Scan for the cell matching the given text and deliver its (X, Y) coordinate at center. 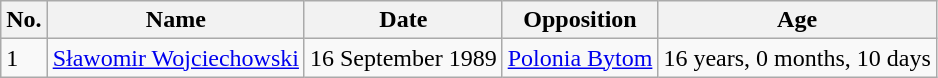
No. (24, 20)
1 (24, 58)
16 years, 0 months, 10 days (797, 58)
Date (403, 20)
Sławomir Wojciechowski (176, 58)
Polonia Bytom (580, 58)
16 September 1989 (403, 58)
Name (176, 20)
Age (797, 20)
Opposition (580, 20)
